Return the (X, Y) coordinate for the center point of the cell that contains the specified text.  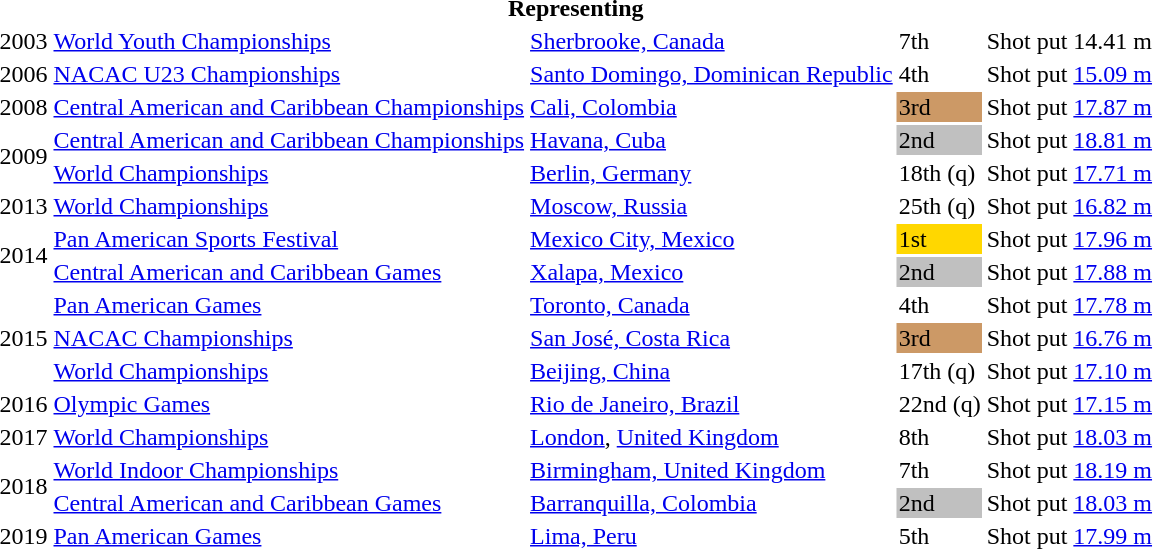
Havana, Cuba (712, 140)
Mexico City, Mexico (712, 239)
Moscow, Russia (712, 206)
25th (q) (940, 206)
Rio de Janeiro, Brazil (712, 404)
1st (940, 239)
Xalapa, Mexico (712, 272)
Cali, Colombia (712, 107)
22nd (q) (940, 404)
Barranquilla, Colombia (712, 503)
Berlin, Germany (712, 173)
Toronto, Canada (712, 305)
NACAC U23 Championships (289, 74)
Olympic Games (289, 404)
17th (q) (940, 371)
NACAC Championships (289, 338)
8th (940, 437)
London, United Kingdom (712, 437)
Sherbrooke, Canada (712, 41)
18th (q) (940, 173)
Beijing, China (712, 371)
Santo Domingo, Dominican Republic (712, 74)
Pan American Games (289, 305)
Pan American Sports Festival (289, 239)
World Youth Championships (289, 41)
San José, Costa Rica (712, 338)
World Indoor Championships (289, 470)
Birmingham, United Kingdom (712, 470)
